Determine the [X, Y] coordinate at the center of the cell enclosing the given text.  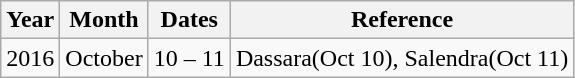
Year [30, 20]
Reference [402, 20]
Dassara(Oct 10), Salendra(Oct 11) [402, 58]
2016 [30, 58]
Month [104, 20]
October [104, 58]
10 – 11 [189, 58]
Dates [189, 20]
